Return [x, y] of the center of cell containing provided text 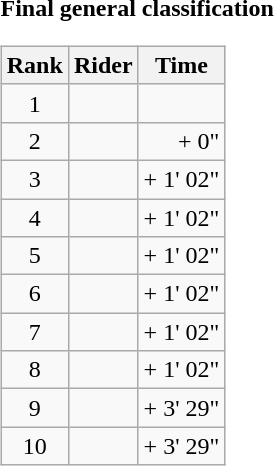
Rank [34, 65]
Time [182, 65]
1 [34, 103]
Rider [103, 65]
3 [34, 179]
5 [34, 256]
10 [34, 446]
+ 0" [182, 141]
8 [34, 370]
4 [34, 217]
6 [34, 294]
9 [34, 408]
7 [34, 332]
2 [34, 141]
